Return the (X, Y) coordinate for the center point of the cell that contains the specified text.  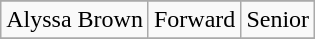
Alyssa Brown (75, 20)
Senior (278, 20)
Forward (194, 20)
